For the text-containing cell, return its midpoint in [X, Y] coordinate format. 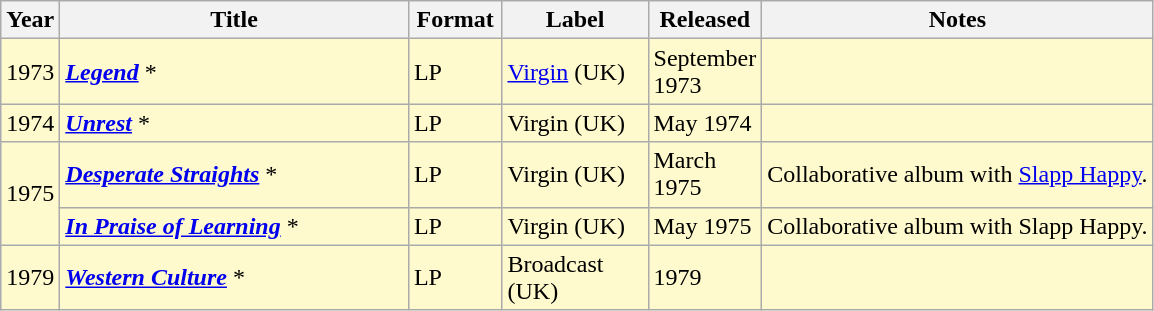
Unrest * [234, 123]
Format [455, 20]
Notes [958, 20]
Released [705, 20]
Broadcast (UK) [575, 278]
1975 [30, 194]
Label [575, 20]
Legend * [234, 72]
Western Culture * [234, 278]
Title [234, 20]
Year [30, 20]
1973 [30, 72]
1974 [30, 123]
May 1975 [705, 226]
In Praise of Learning * [234, 226]
May 1974 [705, 123]
Desperate Straights * [234, 174]
September 1973 [705, 72]
March 1975 [705, 174]
